Extract the [X, Y] coordinate from the center of the cell holding the provided text.  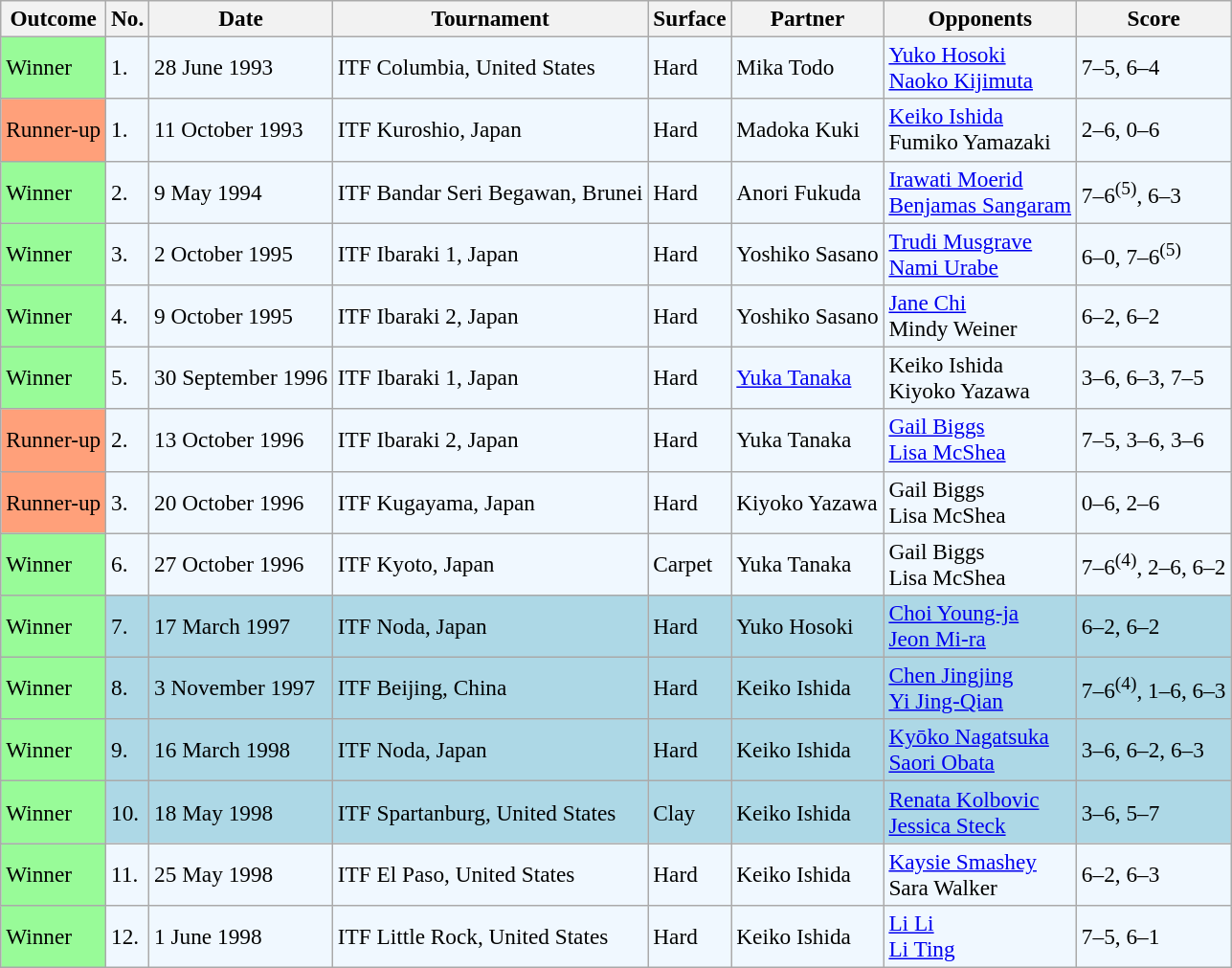
8. [128, 687]
6. [128, 563]
1 June 1998 [241, 936]
Tournament [490, 18]
Kaysie Smashey Sara Walker [980, 873]
Jane Chi Mindy Weiner [980, 316]
7. [128, 626]
ITF Beijing, China [490, 687]
Score [1153, 18]
Li Li Li Ting [980, 936]
12. [128, 936]
17 March 1997 [241, 626]
4. [128, 316]
Outcome [54, 18]
27 October 1996 [241, 563]
16 March 1998 [241, 751]
Anori Fukuda [808, 191]
18 May 1998 [241, 812]
6–2, 6–3 [1153, 873]
3–6, 6–2, 6–3 [1153, 751]
5. [128, 377]
9. [128, 751]
6–0, 7–6(5) [1153, 253]
Keiko Ishida Kiyoko Yazawa [980, 377]
0–6, 2–6 [1153, 502]
ITF Columbia, United States [490, 67]
Mika Todo [808, 67]
25 May 1998 [241, 873]
2 October 1995 [241, 253]
Yuko Hosoki [808, 626]
Carpet [689, 563]
Surface [689, 18]
7–5, 3–6, 3–6 [1153, 440]
7–5, 6–1 [1153, 936]
Trudi Musgrave Nami Urabe [980, 253]
Chen Jingjing Yi Jing-Qian [980, 687]
ITF El Paso, United States [490, 873]
7–6(4), 1–6, 6–3 [1153, 687]
ITF Kuroshio, Japan [490, 130]
13 October 1996 [241, 440]
Renata Kolbovic Jessica Steck [980, 812]
3–6, 6–3, 7–5 [1153, 377]
Yuko Hosoki Naoko Kijimuta [980, 67]
7–5, 6–4 [1153, 67]
Opponents [980, 18]
Choi Young-ja Jeon Mi-ra [980, 626]
Kiyoko Yazawa [808, 502]
3–6, 5–7 [1153, 812]
7–6(5), 6–3 [1153, 191]
9 May 1994 [241, 191]
Partner [808, 18]
Irawati Moerid Benjamas Sangaram [980, 191]
ITF Bandar Seri Begawan, Brunei [490, 191]
ITF Spartanburg, United States [490, 812]
11. [128, 873]
ITF Kugayama, Japan [490, 502]
ITF Little Rock, United States [490, 936]
3 November 1997 [241, 687]
Keiko Ishida Fumiko Yamazaki [980, 130]
No. [128, 18]
Date [241, 18]
10. [128, 812]
30 September 1996 [241, 377]
2–6, 0–6 [1153, 130]
11 October 1993 [241, 130]
Madoka Kuki [808, 130]
9 October 1995 [241, 316]
20 October 1996 [241, 502]
28 June 1993 [241, 67]
Clay [689, 812]
ITF Kyoto, Japan [490, 563]
Kyōko Nagatsuka Saori Obata [980, 751]
7–6(4), 2–6, 6–2 [1153, 563]
